Return the (X, Y) coordinate for the center point of the cell that contains the specified text.  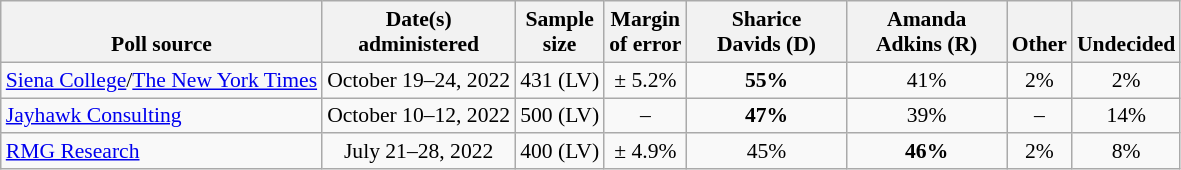
431 (LV) (560, 80)
± 4.9% (645, 152)
October 10–12, 2022 (418, 116)
39% (927, 116)
RMG Research (162, 152)
AmandaAdkins (R) (927, 32)
July 21–28, 2022 (418, 152)
47% (766, 116)
14% (1126, 116)
46% (927, 152)
Siena College/The New York Times (162, 80)
500 (LV) (560, 116)
41% (927, 80)
Poll source (162, 32)
400 (LV) (560, 152)
8% (1126, 152)
Undecided (1126, 32)
55% (766, 80)
Date(s)administered (418, 32)
Samplesize (560, 32)
October 19–24, 2022 (418, 80)
45% (766, 152)
± 5.2% (645, 80)
Jayhawk Consulting (162, 116)
Marginof error (645, 32)
Other (1040, 32)
ShariceDavids (D) (766, 32)
